Scan for the cell matching the given text and deliver its (X, Y) coordinate at center. 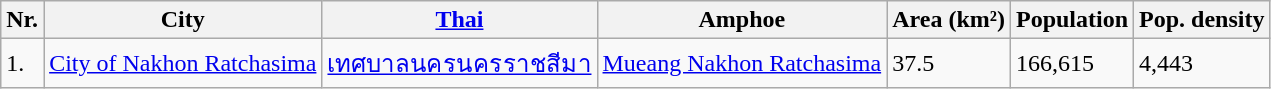
1. (22, 64)
37.5 (949, 64)
Thai (460, 20)
Mueang Nakhon Ratchasima (742, 64)
City (183, 20)
เทศบาลนครนครราชสีมา (460, 64)
Pop. density (1202, 20)
City of Nakhon Ratchasima (183, 64)
Population (1072, 20)
Amphoe (742, 20)
Nr. (22, 20)
4,443 (1202, 64)
Area (km²) (949, 20)
166,615 (1072, 64)
